Extract the [X, Y] coordinate from the center of the cell holding the provided text.  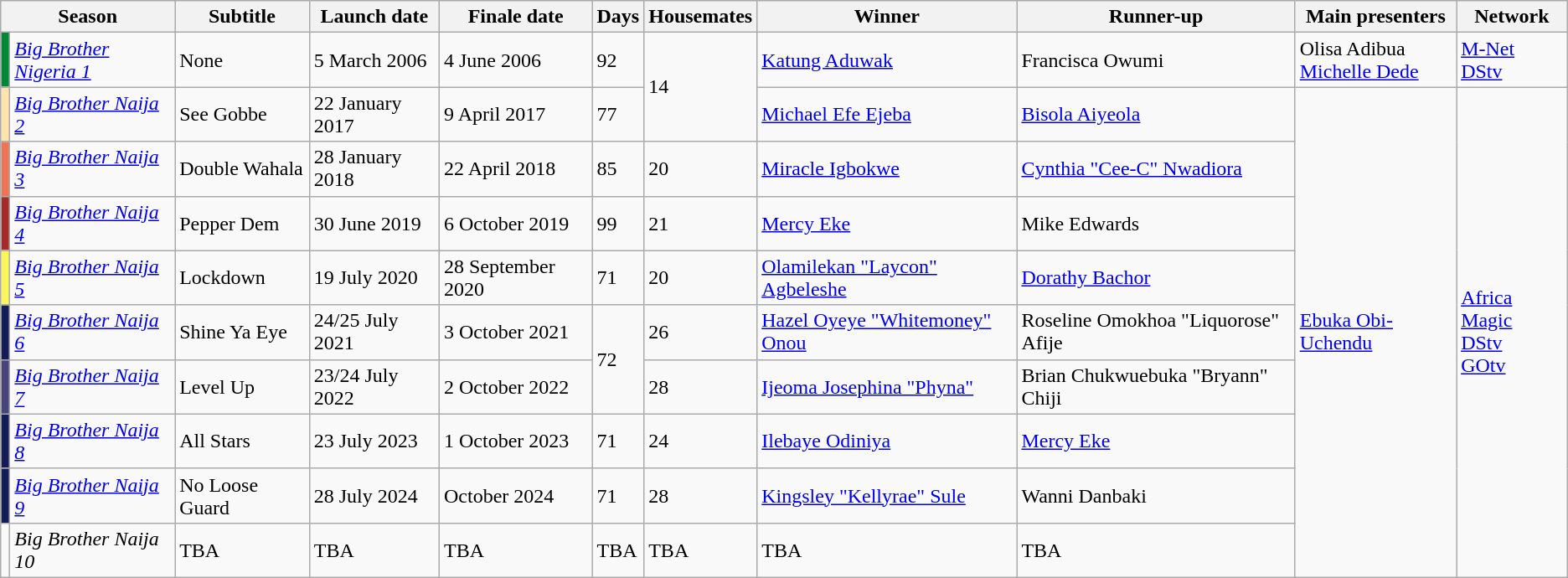
Big Brother Naija 10 [92, 550]
Olamilekan "Laycon" Agbeleshe [887, 278]
28 September 2020 [515, 278]
Subtitle [243, 17]
23/24 July 2022 [374, 387]
22 January 2017 [374, 114]
92 [618, 60]
Katung Aduwak [887, 60]
Big Brother Naija 2 [92, 114]
Main presenters [1375, 17]
30 June 2019 [374, 223]
1 October 2023 [515, 441]
28 July 2024 [374, 496]
Season [88, 17]
19 July 2020 [374, 278]
5 March 2006 [374, 60]
14 [700, 87]
Olisa AdibuaMichelle Dede [1375, 60]
Big Brother Naija 7 [92, 387]
Big Brother Naija 9 [92, 496]
Days [618, 17]
Lockdown [243, 278]
3 October 2021 [515, 332]
Wanni Danbaki [1156, 496]
Launch date [374, 17]
Big Brother Naija 3 [92, 169]
Network [1513, 17]
None [243, 60]
Francisca Owumi [1156, 60]
Kingsley "Kellyrae" Sule [887, 496]
Big Brother Nigeria 1 [92, 60]
6 October 2019 [515, 223]
Shine Ya Eye [243, 332]
24 [700, 441]
24/25 July 2021 [374, 332]
October 2024 [515, 496]
Level Up [243, 387]
Pepper Dem [243, 223]
22 April 2018 [515, 169]
Brian Chukwuebuka "Bryann"Chiji [1156, 387]
23 July 2023 [374, 441]
Finale date [515, 17]
Double Wahala [243, 169]
9 April 2017 [515, 114]
Big Brother Naija 4 [92, 223]
M-NetDStv [1513, 60]
Ijeoma Josephina "Phyna" [887, 387]
Bisola Aiyeola [1156, 114]
Africa MagicDStvGOtv [1513, 333]
Cynthia "Cee-C" Nwadiora [1156, 169]
Runner-up [1156, 17]
Big Brother Naija 6 [92, 332]
Michael Efe Ejeba [887, 114]
99 [618, 223]
Miracle Igbokwe [887, 169]
28 January 2018 [374, 169]
Roseline Omokhoa "Liquorose" Afije [1156, 332]
All Stars [243, 441]
85 [618, 169]
Ebuka Obi-Uchendu [1375, 333]
72 [618, 359]
Ilebaye Odiniya [887, 441]
Housemates [700, 17]
See Gobbe [243, 114]
26 [700, 332]
Winner [887, 17]
Hazel Oyeye "Whitemoney" Onou [887, 332]
21 [700, 223]
Dorathy Bachor [1156, 278]
2 October 2022 [515, 387]
Mike Edwards [1156, 223]
No Loose Guard [243, 496]
4 June 2006 [515, 60]
Big Brother Naija 8 [92, 441]
77 [618, 114]
Big Brother Naija 5 [92, 278]
